Determine the [x, y] coordinate at the center of the cell enclosing the given text.  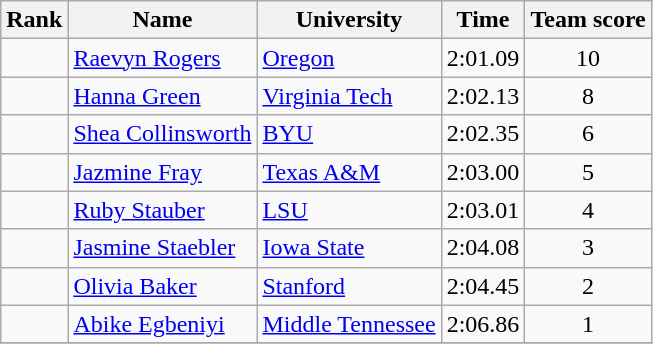
3 [588, 248]
6 [588, 134]
Jasmine Staebler [162, 248]
University [349, 20]
2:04.45 [483, 286]
4 [588, 210]
Team score [588, 20]
10 [588, 58]
2:02.35 [483, 134]
Middle Tennessee [349, 324]
2:06.86 [483, 324]
2:02.13 [483, 96]
Name [162, 20]
Raevyn Rogers [162, 58]
Olivia Baker [162, 286]
1 [588, 324]
2:04.08 [483, 248]
Jazmine Fray [162, 172]
Time [483, 20]
Rank [34, 20]
2:03.01 [483, 210]
LSU [349, 210]
BYU [349, 134]
Ruby Stauber [162, 210]
Oregon [349, 58]
2:01.09 [483, 58]
Virginia Tech [349, 96]
5 [588, 172]
Stanford [349, 286]
Shea Collinsworth [162, 134]
Texas A&M [349, 172]
8 [588, 96]
Abike Egbeniyi [162, 324]
2:03.00 [483, 172]
2 [588, 286]
Hanna Green [162, 96]
Iowa State [349, 248]
